Pinpoint the cell where the given text exists, returning its [X, Y] midpoint coordinate. 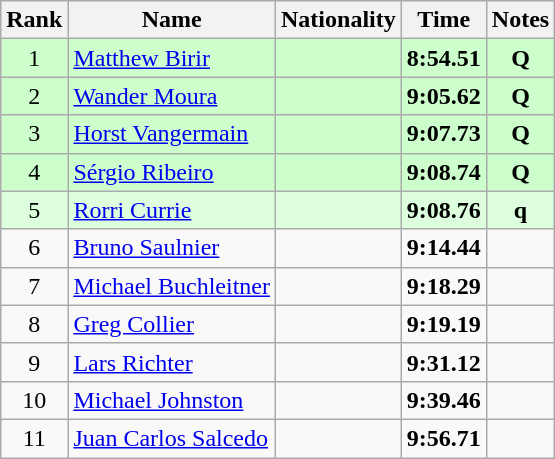
9:14.44 [444, 248]
Juan Carlos Salcedo [172, 438]
Sérgio Ribeiro [172, 172]
Time [444, 20]
3 [34, 134]
Michael Johnston [172, 400]
Wander Moura [172, 96]
Bruno Saulnier [172, 248]
7 [34, 286]
9:05.62 [444, 96]
Name [172, 20]
9:08.76 [444, 210]
Rank [34, 20]
11 [34, 438]
8 [34, 324]
Matthew Birir [172, 58]
10 [34, 400]
q [520, 210]
2 [34, 96]
1 [34, 58]
5 [34, 210]
9 [34, 362]
9:31.12 [444, 362]
Rorri Currie [172, 210]
Horst Vangermain [172, 134]
4 [34, 172]
Nationality [339, 20]
9:07.73 [444, 134]
Michael Buchleitner [172, 286]
9:18.29 [444, 286]
Notes [520, 20]
9:39.46 [444, 400]
6 [34, 248]
Lars Richter [172, 362]
Greg Collier [172, 324]
9:56.71 [444, 438]
9:08.74 [444, 172]
9:19.19 [444, 324]
8:54.51 [444, 58]
